Identify which cell holds the provided text, then report its [x, y] central coordinate. 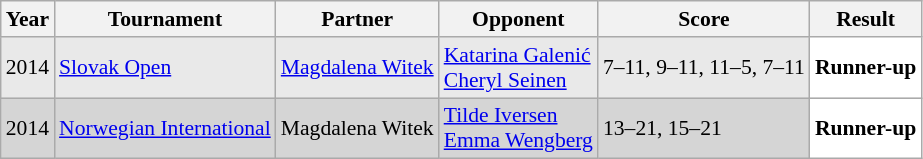
13–21, 15–21 [704, 128]
Result [866, 19]
Score [704, 19]
Partner [358, 19]
Tilde Iversen Emma Wengberg [518, 128]
Tournament [165, 19]
Year [28, 19]
Katarina Galenić Cheryl Seinen [518, 68]
Norwegian International [165, 128]
Opponent [518, 19]
7–11, 9–11, 11–5, 7–11 [704, 68]
Slovak Open [165, 68]
